Locate the cell with the specified text and output its [X, Y] center coordinate. 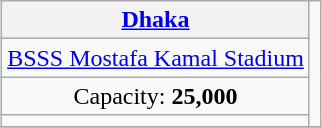
Capacity: 25,000 [156, 96]
BSSS Mostafa Kamal Stadium [156, 58]
Dhaka [156, 20]
